Determine the [x, y] coordinate at the center of the cell enclosing the given text.  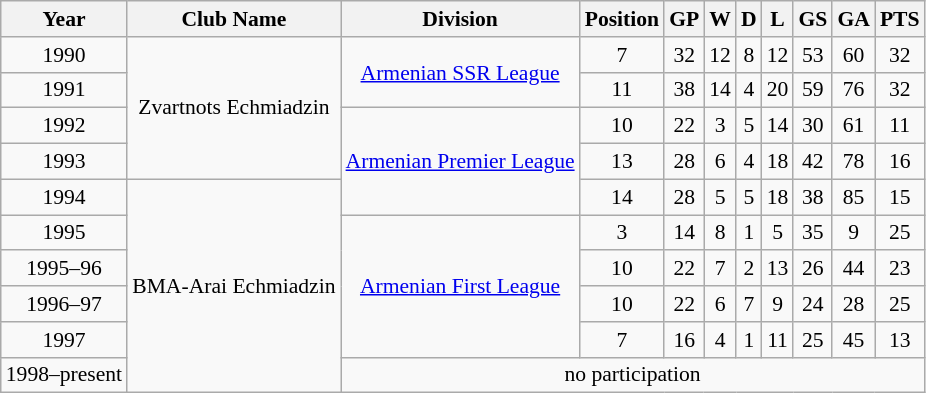
1995–96 [64, 269]
24 [812, 304]
1993 [64, 162]
Year [64, 19]
42 [812, 162]
1996–97 [64, 304]
78 [854, 162]
1998–present [64, 375]
35 [812, 233]
85 [854, 197]
L [778, 19]
1995 [64, 233]
1991 [64, 90]
D [749, 19]
1994 [64, 197]
GP [684, 19]
Armenian SSR League [460, 72]
W [720, 19]
60 [854, 55]
no participation [633, 375]
20 [778, 90]
1997 [64, 340]
1990 [64, 55]
53 [812, 55]
GS [812, 19]
61 [854, 126]
26 [812, 269]
Division [460, 19]
GA [854, 19]
23 [900, 269]
2 [749, 269]
45 [854, 340]
PTS [900, 19]
76 [854, 90]
Zvartnots Echmiadzin [234, 108]
BMA-Arai Echmiadzin [234, 286]
Club Name [234, 19]
15 [900, 197]
44 [854, 269]
1992 [64, 126]
Armenian First League [460, 286]
30 [812, 126]
Armenian Premier League [460, 162]
Position [622, 19]
59 [812, 90]
